Extract the (x, y) coordinate from the center of the cell holding the provided text.  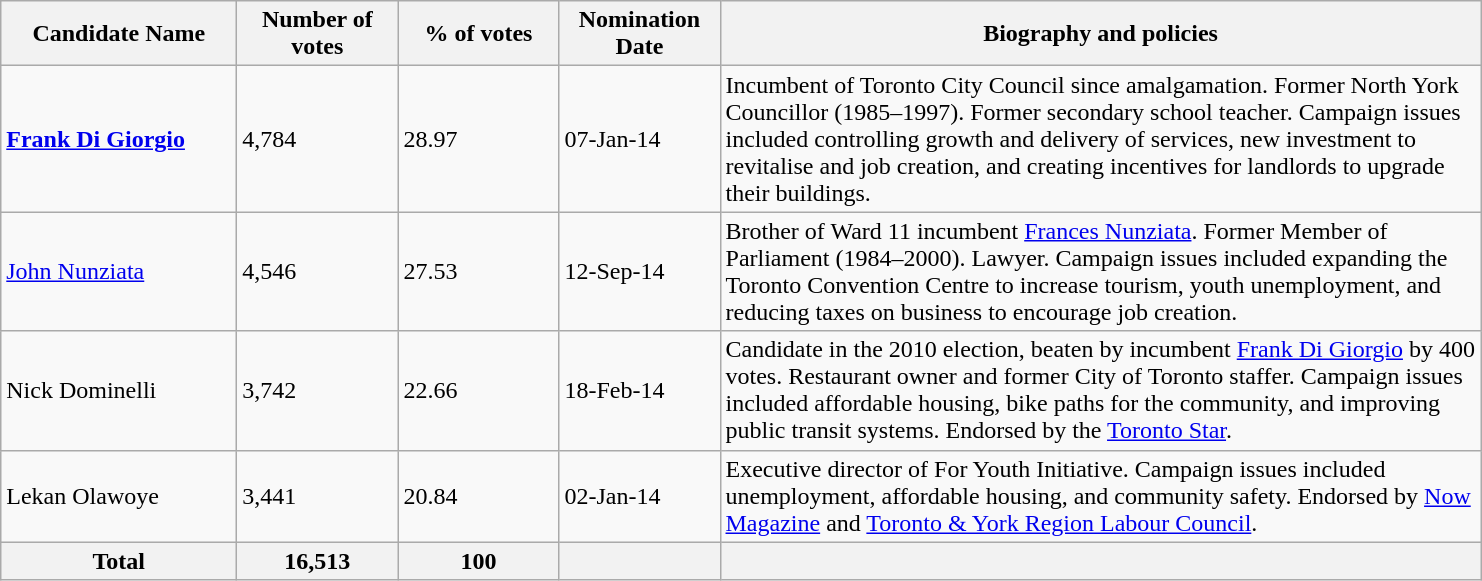
02-Jan-14 (640, 496)
18-Feb-14 (640, 390)
22.66 (478, 390)
4,784 (318, 139)
3,441 (318, 496)
Nick Dominelli (119, 390)
3,742 (318, 390)
16,513 (318, 561)
John Nunziata (119, 272)
07-Jan-14 (640, 139)
Frank Di Giorgio (119, 139)
Nomination Date (640, 34)
Candidate Name (119, 34)
Biography and policies (1100, 34)
27.53 (478, 272)
Lekan Olawoye (119, 496)
4,546 (318, 272)
% of votes (478, 34)
12-Sep-14 (640, 272)
20.84 (478, 496)
100 (478, 561)
Total (119, 561)
28.97 (478, 139)
Number of votes (318, 34)
